Locate the cell with the specified text and output its [X, Y] center coordinate. 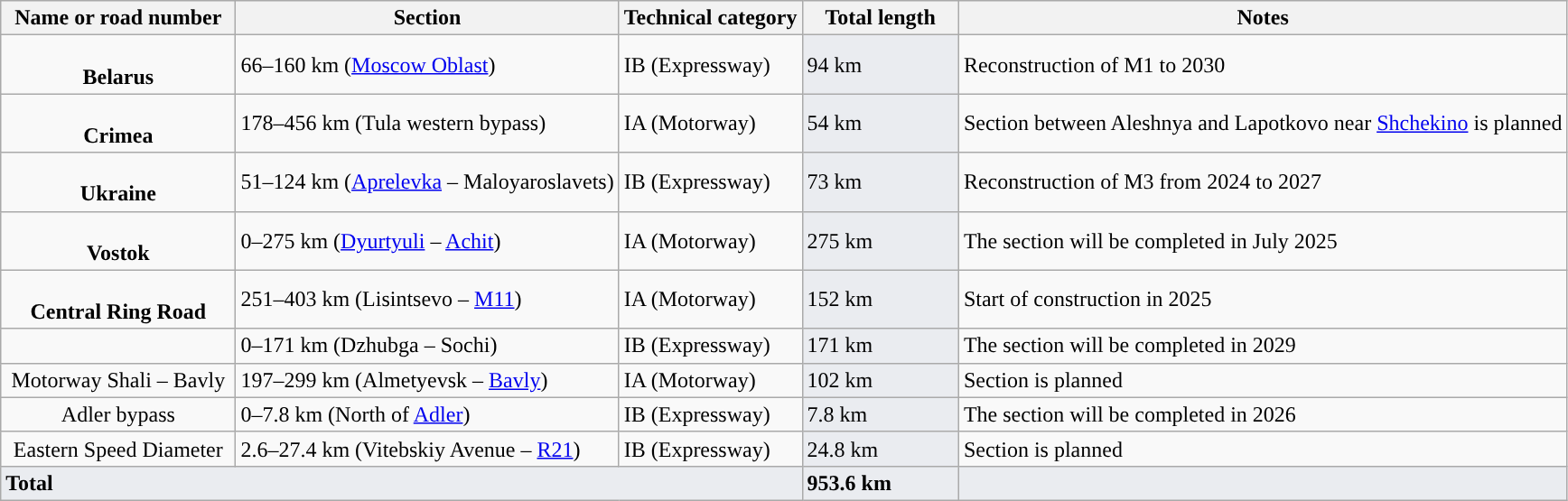
7.8 km [880, 414]
66–160 km (Moscow Oblast) [427, 65]
Total length [880, 18]
178–456 km (Tula western bypass) [427, 123]
Eastern Speed Diameter [118, 449]
51–124 km (Aprelevka – Maloyaroslavets) [427, 182]
0–7.8 km (North of Adler) [427, 414]
94 km [880, 65]
197–299 km (Almetyevsk – Bavly) [427, 380]
The section will be completed in 2029 [1263, 346]
73 km [880, 182]
2.6–27.4 km (Vitebskiy Avenue – R21) [427, 449]
Central Ring Road [118, 300]
Crimea [118, 123]
Section [427, 18]
Ukraine [118, 182]
Section between Aleshnya and Lapotkovo near Shchekino is planned [1263, 123]
0–171 km (Dzhubga – Sochi) [427, 346]
102 km [880, 380]
Technical category [710, 18]
Vostok [118, 240]
275 km [880, 240]
251–403 km (Lisintsevo – M11) [427, 300]
Name or road number [118, 18]
Total [401, 483]
Motorway Shali – Bavly [118, 380]
Reconstruction of M1 to 2030 [1263, 65]
Belarus [118, 65]
0–275 km (Dyurtyuli – Achit) [427, 240]
The section will be completed in July 2025 [1263, 240]
24.8 km [880, 449]
152 km [880, 300]
953.6 km [880, 483]
Reconstruction of M3 from 2024 to 2027 [1263, 182]
Notes [1263, 18]
The section will be completed in 2026 [1263, 414]
171 km [880, 346]
Start of construction in 2025 [1263, 300]
Adler bypass [118, 414]
54 km [880, 123]
